For the text-containing cell, return its midpoint in [X, Y] coordinate format. 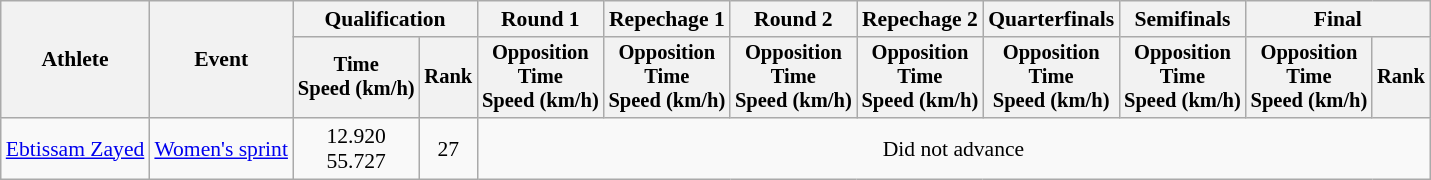
12.92055.727 [356, 148]
Repechage 2 [920, 19]
Qualification [385, 19]
27 [448, 148]
TimeSpeed (km/h) [356, 78]
Athlete [76, 60]
Semifinals [1182, 19]
Event [221, 60]
Did not advance [954, 148]
Round 2 [794, 19]
Ebtissam Zayed [76, 148]
Quarterfinals [1051, 19]
Repechage 1 [668, 19]
Final [1338, 19]
Women's sprint [221, 148]
Round 1 [540, 19]
